Scan for the cell matching the given text and deliver its (X, Y) coordinate at center. 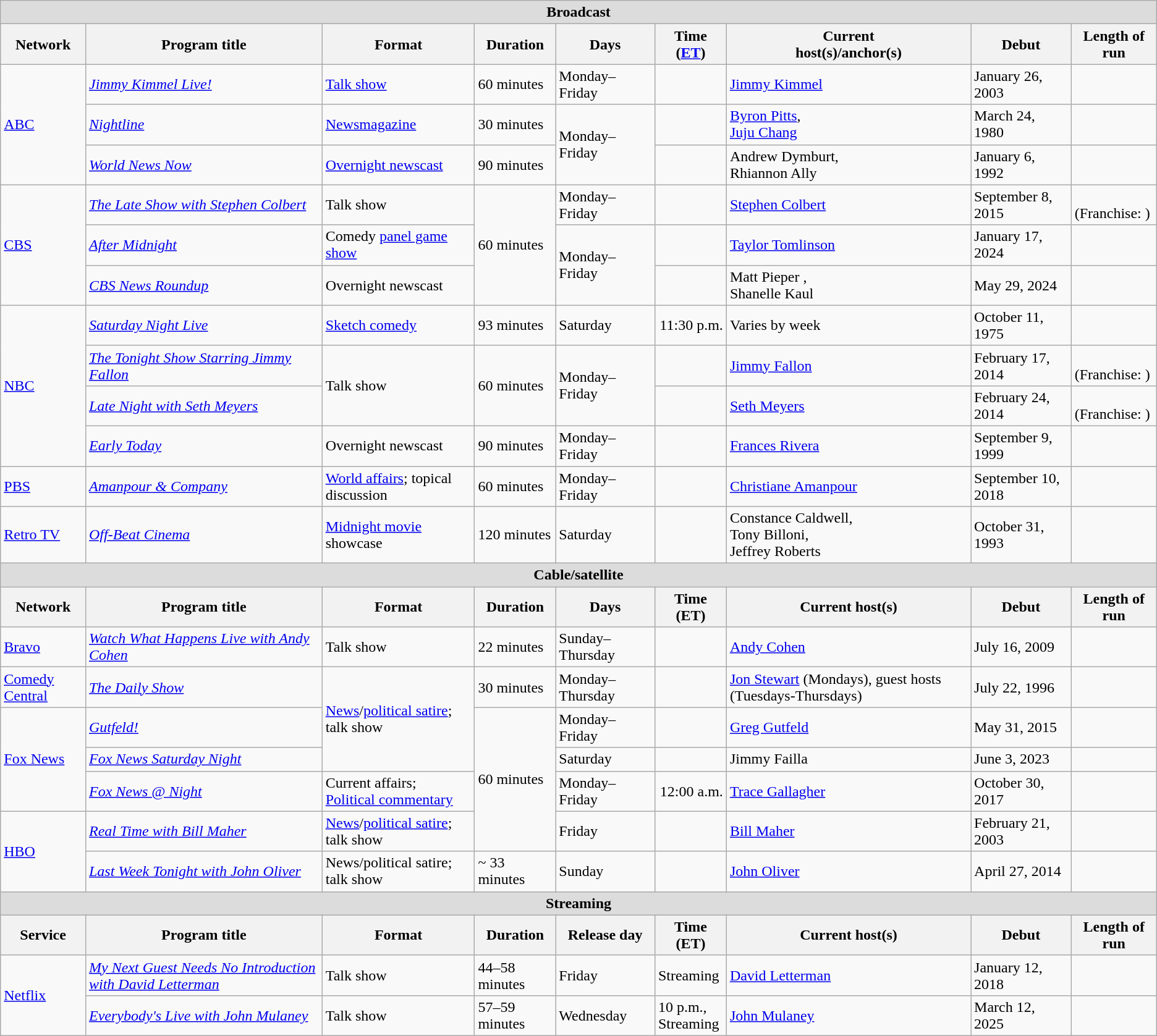
July 16, 2009 (1021, 647)
Bill Maher (848, 832)
Stephen Colbert (848, 205)
HBO (43, 851)
11:30 p.m. (690, 325)
Broadcast (578, 12)
57–59 minutes (515, 1016)
Bravo (43, 647)
David Letterman (848, 975)
Sketch comedy (398, 325)
Monday–Thursday (606, 687)
January 17, 2024 (1021, 245)
Fox News (43, 759)
Christiane Amanpour (848, 486)
Wednesday (606, 1016)
Varies by week (848, 325)
Comedy panel game show (398, 245)
Sunday–Thursday (606, 647)
Taylor Tomlinson (848, 245)
Constance Caldwell,Tony Billoni,Jeffrey Roberts (848, 535)
January 26, 2003 (1021, 84)
Newsmagazine (398, 125)
10 p.m.,Streaming (690, 1016)
September 10, 2018 (1021, 486)
May 29, 2024 (1021, 285)
Fox News @ Night (204, 791)
NBC (43, 385)
12:00 a.m. (690, 791)
Jimmy Failla (848, 759)
Byron Pitts,Juju Chang (848, 125)
Andrew Dymburt,Rhiannon Ally (848, 164)
After Midnight (204, 245)
January 6, 1992 (1021, 164)
Jon Stewart (Mondays), guest hosts (Tuesdays-Thursdays) (848, 687)
September 9, 1999 (1021, 446)
Netflix (43, 995)
The Tonight Show Starring Jimmy Fallon (204, 366)
CBS (43, 245)
Matt Pieper ,Shanelle Kaul (848, 285)
Greg Gutfeld (848, 728)
44–58 minutes (515, 975)
October 30, 2017 (1021, 791)
Frances Rivera (848, 446)
ABC (43, 125)
Release day (606, 935)
Jimmy Kimmel Live! (204, 84)
Currenthost(s)/anchor(s) (848, 44)
Fox News Saturday Night (204, 759)
Saturday Night Live (204, 325)
PBS (43, 486)
Comedy Central (43, 687)
Service (43, 935)
Last Week Tonight with John Oliver (204, 871)
October 31, 1993 (1021, 535)
Gutfeld! (204, 728)
~ 33 minutes (515, 871)
January 12, 2018 (1021, 975)
Current affairs;Political commentary (398, 791)
The Daily Show (204, 687)
Seth Meyers (848, 405)
22 minutes (515, 647)
Andy Cohen (848, 647)
World News Now (204, 164)
June 3, 2023 (1021, 759)
Amanpour & Company (204, 486)
March 12, 2025 (1021, 1016)
Cable/satellite (578, 575)
February 21, 2003 (1021, 832)
Real Time with Bill Maher (204, 832)
Sunday (606, 871)
Midnight movie showcase (398, 535)
October 11, 1975 (1021, 325)
120 minutes (515, 535)
World affairs; topical discussion (398, 486)
February 17, 2014 (1021, 366)
Jimmy Kimmel (848, 84)
John Oliver (848, 871)
April 27, 2014 (1021, 871)
Early Today (204, 446)
Jimmy Fallon (848, 366)
Off-Beat Cinema (204, 535)
John Mulaney (848, 1016)
September 8, 2015 (1021, 205)
Late Night with Seth Meyers (204, 405)
93 minutes (515, 325)
July 22, 1996 (1021, 687)
Retro TV (43, 535)
Everybody's Live with John Mulaney (204, 1016)
Trace Gallagher (848, 791)
March 24, 1980 (1021, 125)
CBS News Roundup (204, 285)
The Late Show with Stephen Colbert (204, 205)
May 31, 2015 (1021, 728)
February 24, 2014 (1021, 405)
Watch What Happens Live with Andy Cohen (204, 647)
Nightline (204, 125)
My Next Guest Needs No Introduction with David Letterman (204, 975)
